Find where the given text appears and provide that cell's center as [x, y] coordinate. 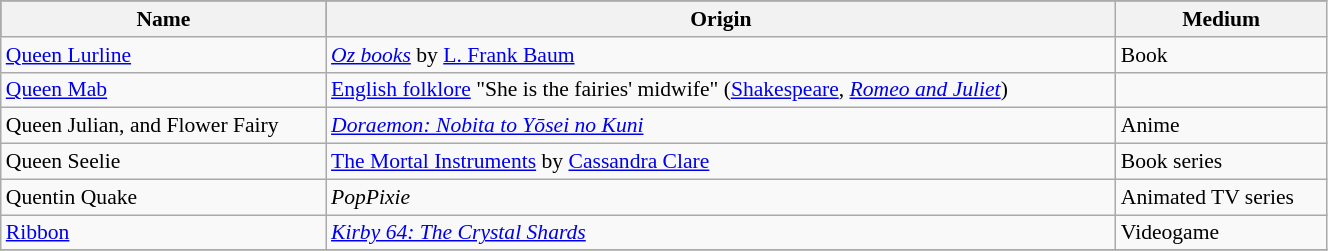
Book series [1222, 162]
Ribbon [164, 233]
Queen Mab [164, 90]
Oz books by L. Frank Baum [721, 55]
Anime [1222, 126]
Name [164, 19]
Queen Lurline [164, 55]
Queen Julian, and Flower Fairy [164, 126]
PopPixie [721, 197]
Videogame [1222, 233]
Animated TV series [1222, 197]
Origin [721, 19]
Medium [1222, 19]
Kirby 64: The Crystal Shards [721, 233]
The Mortal Instruments by Cassandra Clare [721, 162]
Quentin Quake [164, 197]
Doraemon: Nobita to Yōsei no Kuni [721, 126]
English folklore "She is the fairies' midwife" (Shakespeare, Romeo and Juliet) [721, 90]
Queen Seelie [164, 162]
Book [1222, 55]
